From the cell containing the given text, extract its center point as (x, y) coordinate. 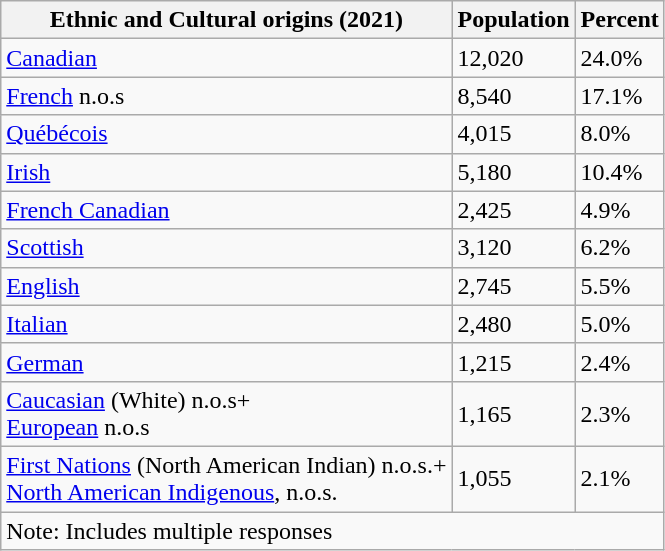
6.2% (620, 248)
Percent (620, 20)
French n.o.s (226, 96)
17.1% (620, 96)
Québécois (226, 134)
1,165 (514, 414)
Note: Includes multiple responses (333, 531)
1,215 (514, 362)
10.4% (620, 172)
1,055 (514, 478)
French Canadian (226, 210)
Italian (226, 324)
2.1% (620, 478)
Irish (226, 172)
8,540 (514, 96)
4,015 (514, 134)
German (226, 362)
2.4% (620, 362)
English (226, 286)
5.0% (620, 324)
Ethnic and Cultural origins (2021) (226, 20)
5,180 (514, 172)
Scottish (226, 248)
12,020 (514, 58)
Canadian (226, 58)
4.9% (620, 210)
Population (514, 20)
24.0% (620, 58)
Caucasian (White) n.o.s+European n.o.s (226, 414)
2,425 (514, 210)
2,480 (514, 324)
5.5% (620, 286)
First Nations (North American Indian) n.o.s.+North American Indigenous, n.o.s. (226, 478)
8.0% (620, 134)
2,745 (514, 286)
3,120 (514, 248)
2.3% (620, 414)
